For the text-containing cell, return its midpoint in (X, Y) coordinate format. 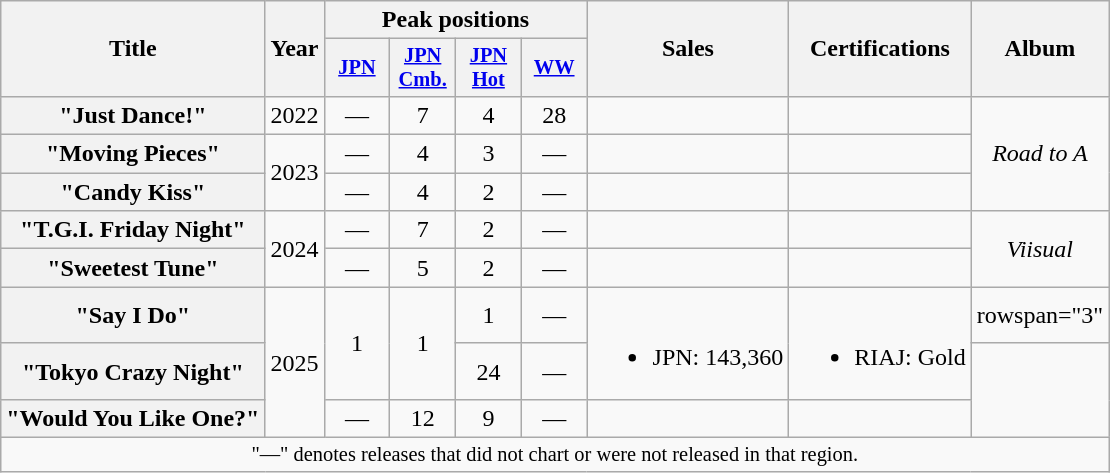
JPN: 143,360 (688, 344)
Sales (688, 49)
24 (489, 372)
3 (489, 154)
28 (554, 115)
Road to A (1040, 153)
Album (1040, 49)
"Candy Kiss" (133, 192)
JPN (357, 68)
"Moving Pieces" (133, 154)
"—" denotes releases that did not chart or were not released in that region. (555, 455)
9 (489, 419)
rowspan="3" (1040, 316)
2024 (294, 249)
"T.G.I. Friday Night" (133, 230)
RIAJ: Gold (880, 344)
WW (554, 68)
Year (294, 49)
JPNHot (489, 68)
Viisual (1040, 249)
2023 (294, 173)
"Would You Like One?" (133, 419)
2025 (294, 362)
12 (423, 419)
Certifications (880, 49)
2022 (294, 115)
"Just Dance!" (133, 115)
Peak positions (456, 20)
"Say I Do" (133, 316)
"Tokyo Crazy Night" (133, 372)
"Sweetest Tune" (133, 268)
JPNCmb. (423, 68)
Title (133, 49)
5 (423, 268)
